Find where the given text appears and provide that cell's center as (x, y) coordinate. 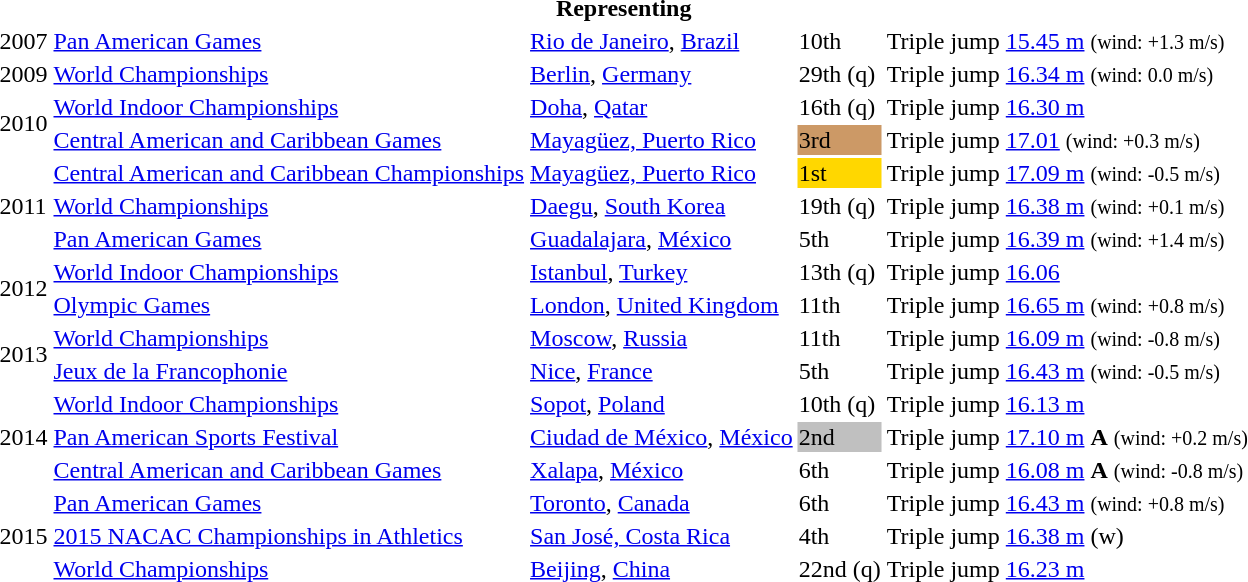
29th (q) (840, 74)
Doha, Qatar (662, 107)
2015 NACAC Championships in Athletics (289, 536)
Toronto, Canada (662, 503)
19th (q) (840, 206)
Xalapa, México (662, 470)
2nd (840, 437)
Central American and Caribbean Championships (289, 173)
Rio de Janeiro, Brazil (662, 41)
Sopot, Poland (662, 404)
16th (q) (840, 107)
4th (840, 536)
San José, Costa Rica (662, 536)
Ciudad de México, México (662, 437)
Istanbul, Turkey (662, 272)
Nice, France (662, 371)
Daegu, South Korea (662, 206)
3rd (840, 140)
Jeux de la Francophonie (289, 371)
1st (840, 173)
Olympic Games (289, 305)
10th (840, 41)
10th (q) (840, 404)
London, United Kingdom (662, 305)
Pan American Sports Festival (289, 437)
Moscow, Russia (662, 338)
Guadalajara, México (662, 239)
13th (q) (840, 272)
Berlin, Germany (662, 74)
